Search for the cell housing the specified text and yield its (X, Y) center coordinate. 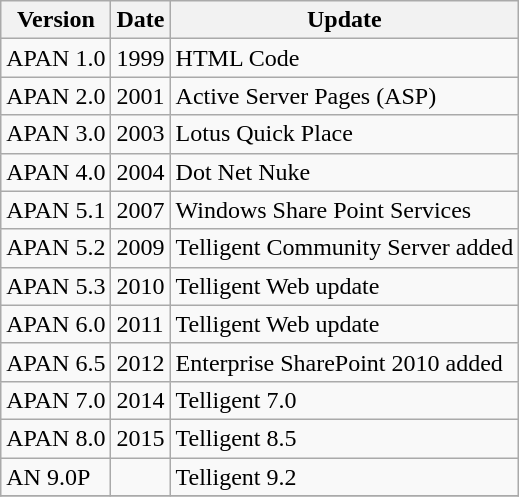
APAN 8.0 (56, 438)
2003 (140, 134)
Lotus Quick Place (344, 134)
APAN 5.2 (56, 248)
2015 (140, 438)
2012 (140, 362)
APAN 3.0 (56, 134)
2004 (140, 172)
Enterprise SharePoint 2010 added (344, 362)
1999 (140, 58)
APAN 6.0 (56, 324)
Windows Share Point Services (344, 210)
Telligent 8.5 (344, 438)
Telligent Community Server added (344, 248)
APAN 5.3 (56, 286)
2011 (140, 324)
Date (140, 20)
AN 9.0P (56, 477)
Dot Net Nuke (344, 172)
APAN 2.0 (56, 96)
Version (56, 20)
APAN 7.0 (56, 400)
2001 (140, 96)
2014 (140, 400)
2007 (140, 210)
2010 (140, 286)
APAN 1.0 (56, 58)
Telligent 9.2 (344, 477)
Telligent 7.0 (344, 400)
APAN 5.1 (56, 210)
HTML Code (344, 58)
APAN 4.0 (56, 172)
Update (344, 20)
APAN 6.5 (56, 362)
2009 (140, 248)
Active Server Pages (ASP) (344, 96)
